Pinpoint the cell where the given text exists, returning its [X, Y] midpoint coordinate. 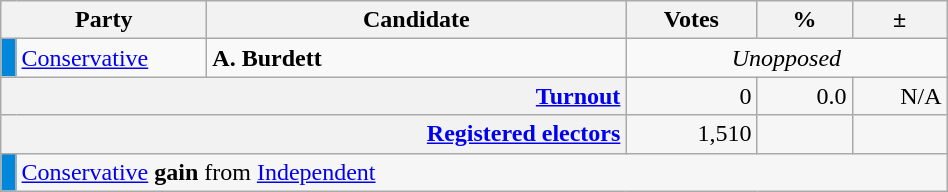
Votes [692, 20]
0 [692, 96]
% [804, 20]
Conservative gain from Independent [482, 172]
Unopposed [786, 58]
Conservative [112, 58]
Turnout [314, 96]
1,510 [692, 134]
Registered electors [314, 134]
Candidate [416, 20]
0.0 [804, 96]
A. Burdett [416, 58]
± [900, 20]
Party [104, 20]
N/A [900, 96]
